Extract the [X, Y] coordinate from the center of the cell holding the provided text.  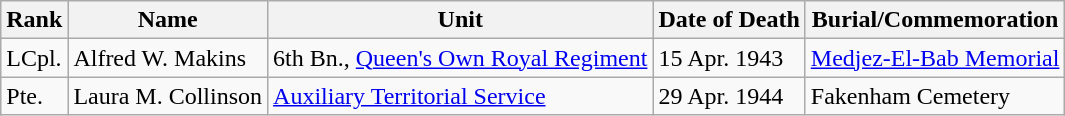
Fakenham Cemetery [935, 96]
LCpl. [34, 58]
6th Bn., Queen's Own Royal Regiment [460, 58]
Rank [34, 20]
Auxiliary Territorial Service [460, 96]
Alfred W. Makins [168, 58]
Burial/Commemoration [935, 20]
Pte. [34, 96]
15 Apr. 1943 [729, 58]
Medjez-El-Bab Memorial [935, 58]
Laura M. Collinson [168, 96]
Unit [460, 20]
Date of Death [729, 20]
29 Apr. 1944 [729, 96]
Name [168, 20]
